Pinpoint the cell where the given text exists, returning its [x, y] midpoint coordinate. 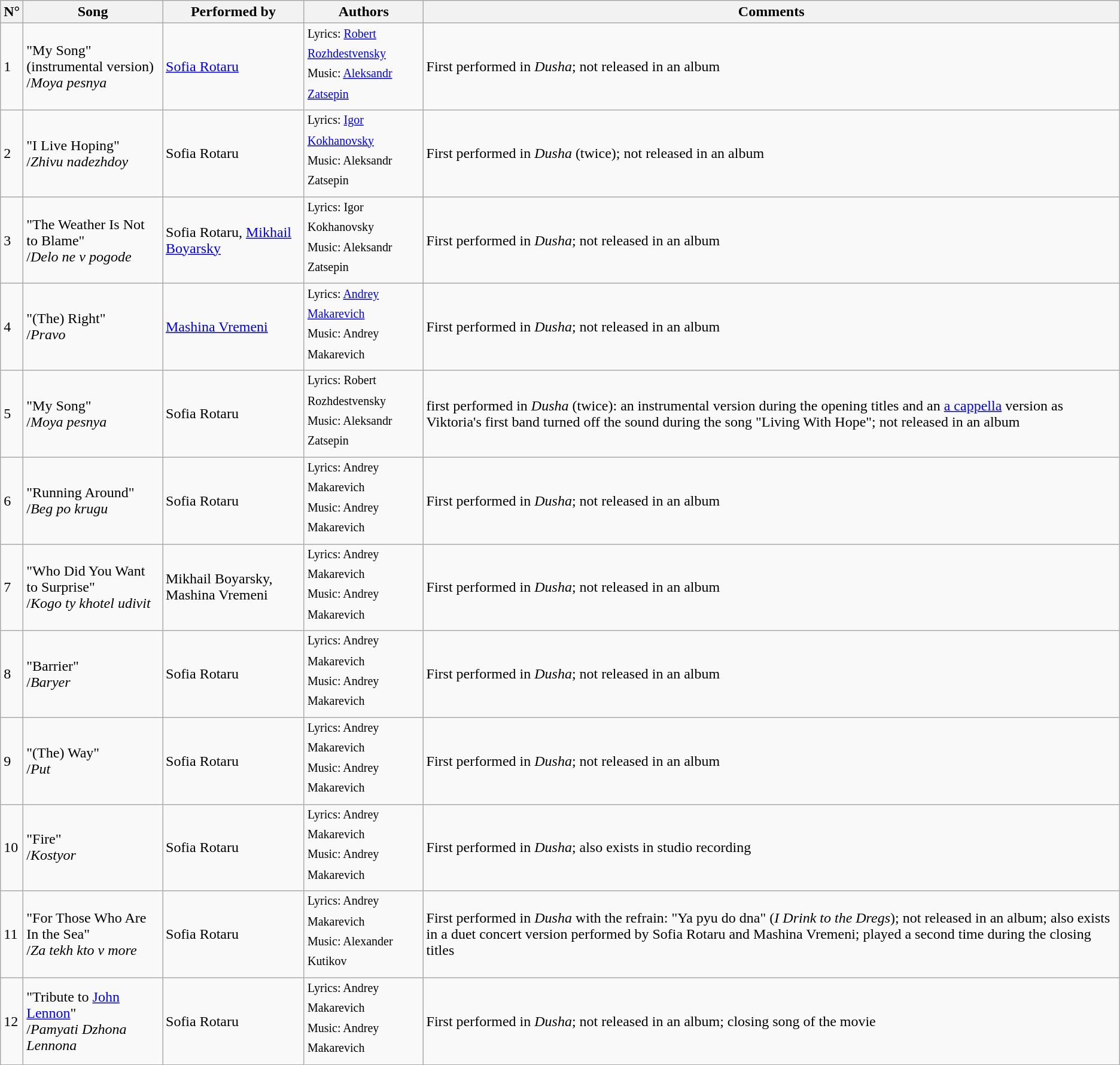
"(The) Way"/Put [93, 761]
First performed in Dusha; not released in an album; closing song of the movie [771, 1021]
First performed in Dusha (twice); not released in an album [771, 153]
Performed by [233, 12]
N° [12, 12]
6 [12, 500]
11 [12, 935]
12 [12, 1021]
1 [12, 67]
Mashina Vremeni [233, 327]
"Running Around"/Beg po krugu [93, 500]
3 [12, 241]
8 [12, 674]
"The Weather Is Not to Blame"/Delo ne v pogode [93, 241]
4 [12, 327]
Song [93, 12]
5 [12, 414]
"Fire"/Kostyor [93, 847]
"Barrier"/Baryer [93, 674]
10 [12, 847]
Sofia Rotaru, Mikhail Boyarsky [233, 241]
"Who Did You Want to Surprise"/Kogo ty khotel udivit [93, 588]
"Tribute to John Lennon"/Pamyati Dzhona Lennona [93, 1021]
Mikhail Boyarsky, Mashina Vremeni [233, 588]
9 [12, 761]
"(The) Right"/Pravo [93, 327]
First performed in Dusha; also exists in studio recording [771, 847]
"My Song" (instrumental version)/Moya pesnya [93, 67]
"My Song"/Moya pesnya [93, 414]
Comments [771, 12]
"I Live Hoping"/Zhivu nadezhdoy [93, 153]
2 [12, 153]
Lyrics: Andrey MakarevichMusic: Alexander Kutikov [364, 935]
"For Those Who Are In the Sea"/Za tekh kto v more [93, 935]
7 [12, 588]
Authors [364, 12]
